Output the (X, Y) coordinate of the center of the cell containing the given text.  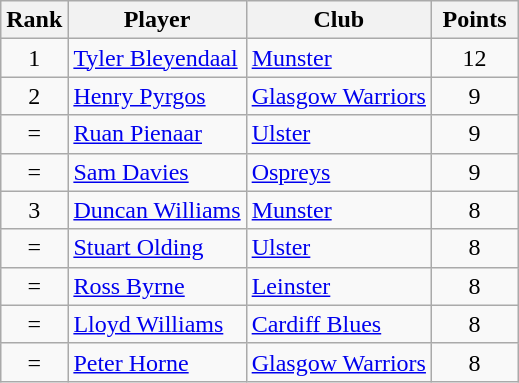
Ruan Pienaar (157, 134)
Rank (34, 20)
Cardiff Blues (338, 324)
Player (157, 20)
Duncan Williams (157, 210)
Peter Horne (157, 362)
Points (474, 20)
Tyler Bleyendaal (157, 58)
Ross Byrne (157, 286)
Leinster (338, 286)
Ospreys (338, 172)
3 (34, 210)
2 (34, 96)
Club (338, 20)
Stuart Olding (157, 248)
Henry Pyrgos (157, 96)
12 (474, 58)
1 (34, 58)
Lloyd Williams (157, 324)
Sam Davies (157, 172)
